Output the (X, Y) coordinate of the center of the cell containing the given text.  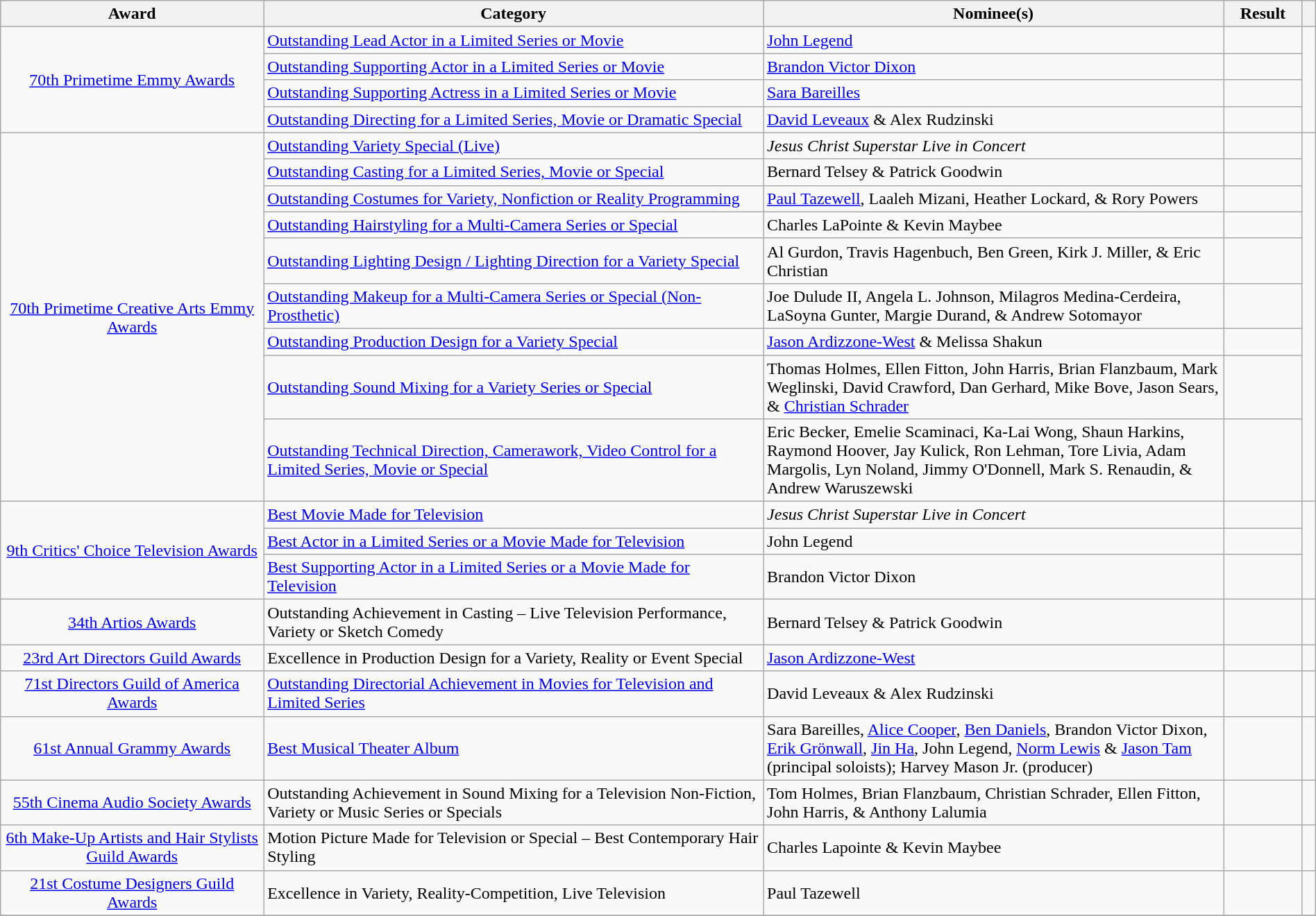
70th Primetime Emmy Awards (132, 80)
Outstanding Production Design for a Variety Special (514, 341)
Category (514, 14)
Outstanding Supporting Actress in a Limited Series or Movie (514, 93)
Outstanding Lighting Design / Lighting Direction for a Variety Special (514, 261)
Outstanding Hairstyling for a Multi-Camera Series or Special (514, 225)
61st Annual Grammy Awards (132, 748)
Paul Tazewell, Laaleh Mizani, Heather Lockard, & Rory Powers (994, 198)
Outstanding Achievement in Sound Mixing for a Television Non-Fiction, Variety or Music Series or Specials (514, 802)
Outstanding Achievement in Casting – Live Television Performance, Variety or Sketch Comedy (514, 622)
Excellence in Variety, Reality-Competition, Live Television (514, 892)
Outstanding Lead Actor in a Limited Series or Movie (514, 40)
Best Musical Theater Album (514, 748)
Paul Tazewell (994, 892)
Best Supporting Actor in a Limited Series or a Movie Made for Television (514, 577)
Award (132, 14)
Al Gurdon, Travis Hagenbuch, Ben Green, Kirk J. Miller, & Eric Christian (994, 261)
Outstanding Directorial Achievement in Movies for Television and Limited Series (514, 694)
71st Directors Guild of America Awards (132, 694)
Joe Dulude II, Angela L. Johnson, Milagros Medina-Cerdeira, LaSoyna Gunter, Margie Durand, & Andrew Sotomayor (994, 305)
Outstanding Supporting Actor in a Limited Series or Movie (514, 67)
Nominee(s) (994, 14)
Charles Lapointe & Kevin Maybee (994, 848)
Thomas Holmes, Ellen Fitton, John Harris, Brian Flanzbaum, Mark Weglinski, David Crawford, Dan Gerhard, Mike Bove, Jason Sears, & Christian Schrader (994, 387)
6th Make-Up Artists and Hair Stylists Guild Awards (132, 848)
Outstanding Casting for a Limited Series, Movie or Special (514, 172)
Outstanding Technical Direction, Camerawork, Video Control for a Limited Series, Movie or Special (514, 461)
23rd Art Directors Guild Awards (132, 658)
Motion Picture Made for Television or Special – Best Contemporary Hair Styling (514, 848)
Outstanding Costumes for Variety, Nonfiction or Reality Programming (514, 198)
Charles LaPointe & Kevin Maybee (994, 225)
Best Actor in a Limited Series or a Movie Made for Television (514, 541)
Tom Holmes, Brian Flanzbaum, Christian Schrader, Ellen Fitton, John Harris, & Anthony Lalumia (994, 802)
Outstanding Makeup for a Multi-Camera Series or Special (Non-Prosthetic) (514, 305)
70th Primetime Creative Arts Emmy Awards (132, 317)
Jason Ardizzone-West & Melissa Shakun (994, 341)
34th Artios Awards (132, 622)
9th Critics' Choice Television Awards (132, 551)
55th Cinema Audio Society Awards (132, 802)
Excellence in Production Design for a Variety, Reality or Event Special (514, 658)
Jason Ardizzone-West (994, 658)
Outstanding Directing for a Limited Series, Movie or Dramatic Special (514, 119)
21st Costume Designers Guild Awards (132, 892)
Best Movie Made for Television (514, 515)
Outstanding Sound Mixing for a Variety Series or Special (514, 387)
Sara Bareilles (994, 93)
Result (1263, 14)
Outstanding Variety Special (Live) (514, 146)
